Detect which cell encompasses the target text, then output its [X, Y] center coordinate. 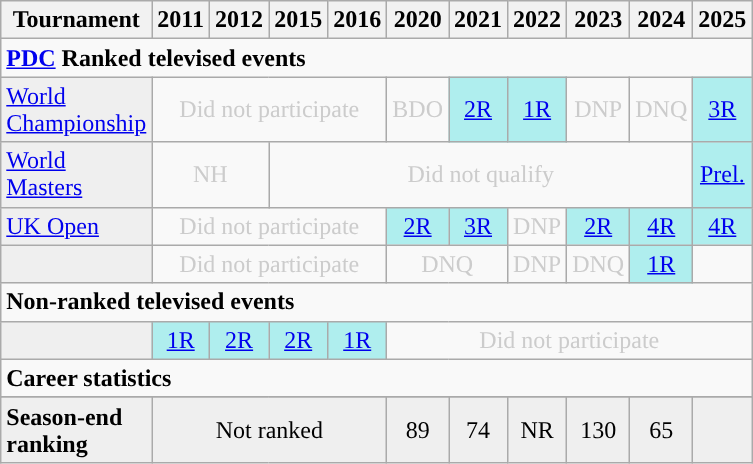
2012 [240, 20]
130 [598, 430]
World Masters [76, 174]
Non-ranked televised events [376, 302]
Tournament [76, 20]
Prel. [722, 174]
89 [418, 430]
2015 [298, 20]
BDO [418, 110]
2022 [538, 20]
2024 [662, 20]
2025 [722, 20]
Season-end ranking [76, 430]
Did not qualify [481, 174]
2021 [478, 20]
PDC Ranked televised events [376, 58]
World Championship [76, 110]
2011 [181, 20]
74 [478, 430]
Not ranked [270, 430]
NH [210, 174]
65 [662, 430]
2020 [418, 20]
NR [538, 430]
Career statistics [376, 378]
UK Open [76, 226]
2016 [358, 20]
2023 [598, 20]
